Scan for the cell matching the given text and deliver its [x, y] coordinate at center. 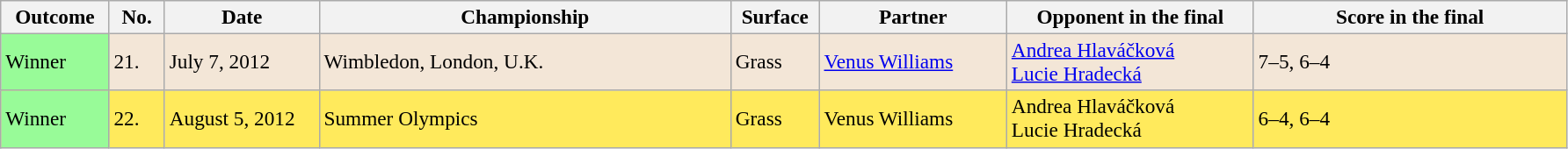
No. [137, 17]
21. [137, 61]
22. [137, 119]
Partner [912, 17]
Opponent in the final [1130, 17]
Outcome [54, 17]
Championship [525, 17]
August 5, 2012 [242, 119]
Summer Olympics [525, 119]
7–5, 6–4 [1410, 61]
Score in the final [1410, 17]
July 7, 2012 [242, 61]
Date [242, 17]
Wimbledon, London, U.K. [525, 61]
Surface [775, 17]
6–4, 6–4 [1410, 119]
